Determine the [X, Y] coordinate at the center of the cell enclosing the given text.  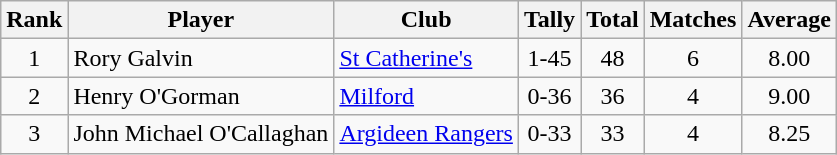
0-33 [549, 134]
1 [34, 58]
36 [613, 96]
8.00 [790, 58]
Matches [693, 20]
6 [693, 58]
33 [613, 134]
2 [34, 96]
8.25 [790, 134]
Club [426, 20]
Tally [549, 20]
3 [34, 134]
1-45 [549, 58]
St Catherine's [426, 58]
Player [201, 20]
John Michael O'Callaghan [201, 134]
Rank [34, 20]
Henry O'Gorman [201, 96]
0-36 [549, 96]
9.00 [790, 96]
Milford [426, 96]
Total [613, 20]
Rory Galvin [201, 58]
Argideen Rangers [426, 134]
48 [613, 58]
Average [790, 20]
